Pinpoint the cell where the given text exists, returning its [X, Y] midpoint coordinate. 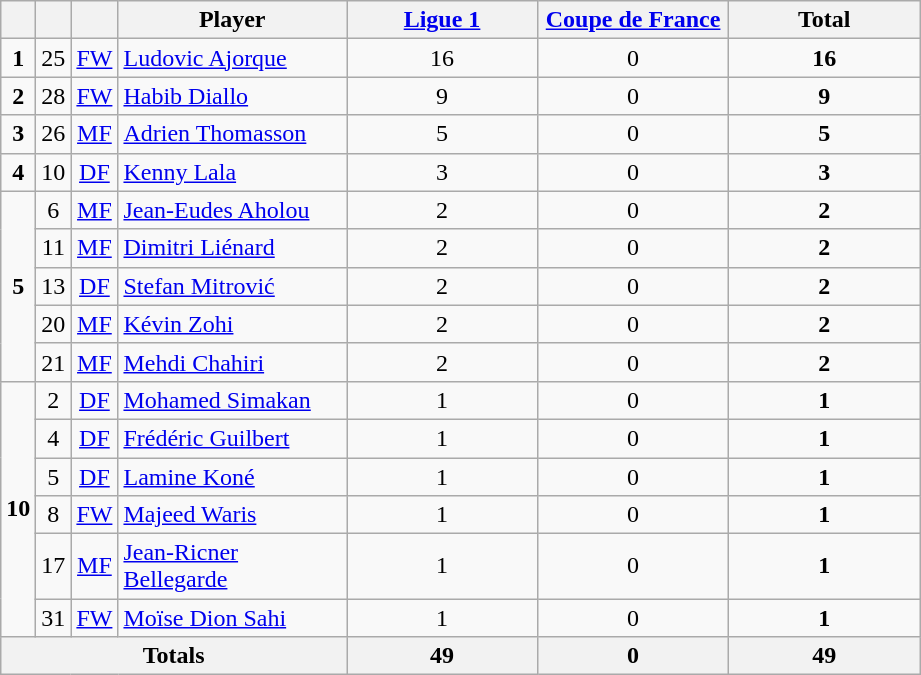
Coupe de France [634, 20]
Total [824, 20]
Player [232, 20]
8 [54, 515]
Dimitri Liénard [232, 248]
Moïse Dion Sahi [232, 618]
Frédéric Guilbert [232, 438]
Kévin Zohi [232, 324]
20 [54, 324]
Ludovic Ajorque [232, 58]
28 [54, 96]
26 [54, 134]
Ligue 1 [442, 20]
6 [54, 210]
Jean-Eudes Aholou [232, 210]
21 [54, 362]
Jean-Ricner Bellegarde [232, 566]
Mehdi Chahiri [232, 362]
Kenny Lala [232, 172]
Lamine Koné [232, 477]
Totals [174, 656]
31 [54, 618]
13 [54, 286]
17 [54, 566]
Majeed Waris [232, 515]
25 [54, 58]
Habib Diallo [232, 96]
Stefan Mitrović [232, 286]
Adrien Thomasson [232, 134]
11 [54, 248]
Mohamed Simakan [232, 400]
